Extract the [x, y] coordinate from the center of the cell holding the provided text.  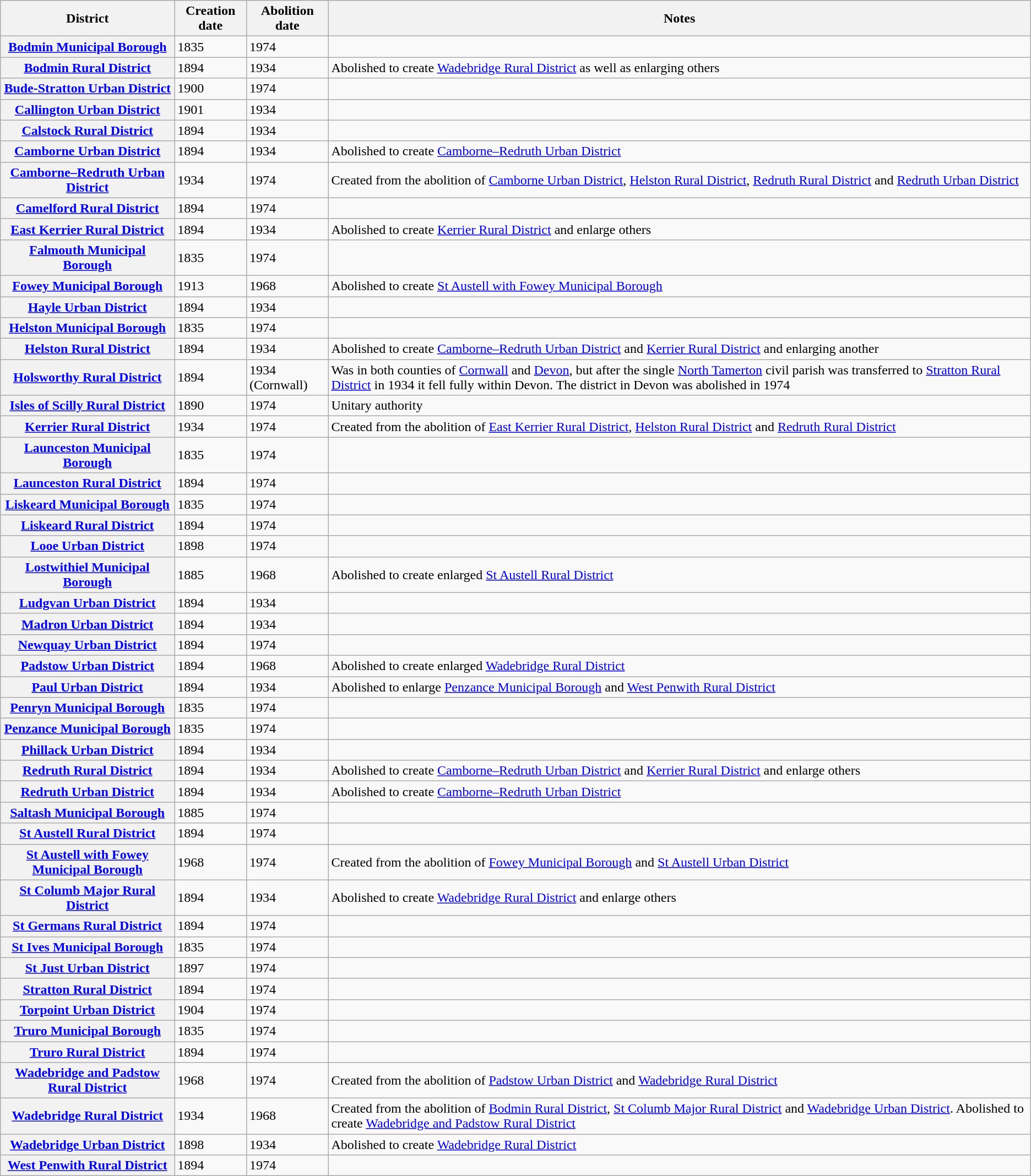
Penryn Municipal Borough [88, 708]
Abolished to create St Austell with Fowey Municipal Borough [680, 286]
Falmouth Municipal Borough [88, 258]
Wadebridge and Padstow Rural District [88, 1080]
Notes [680, 19]
St Austell Rural District [88, 834]
Bude-Stratton Urban District [88, 89]
Kerrier Rural District [88, 427]
1913 [210, 286]
Padstow Urban District [88, 666]
Torpoint Urban District [88, 1010]
Liskeard Rural District [88, 525]
Abolition date [287, 19]
Helston Municipal Borough [88, 328]
Camborne Urban District [88, 151]
Creation date [210, 19]
Redruth Urban District [88, 792]
1897 [210, 968]
Truro Municipal Borough [88, 1031]
Isles of Scilly Rural District [88, 406]
Lostwithiel Municipal Borough [88, 575]
Liskeard Municipal Borough [88, 504]
Abolished to enlarge Penzance Municipal Borough and West Penwith Rural District [680, 687]
Abolished to create Wadebridge Rural District as well as enlarging others [680, 68]
Abolished to create enlarged St Austell Rural District [680, 575]
Stratton Rural District [88, 989]
Helston Rural District [88, 349]
Created from the abolition of Fowey Municipal Borough and St Austell Urban District [680, 862]
Abolished to create Camborne–Redruth Urban District and Kerrier Rural District and enlarge others [680, 771]
Abolished to create Wadebridge Rural District and enlarge others [680, 897]
1901 [210, 110]
Phillack Urban District [88, 750]
Created from the abolition of Camborne Urban District, Helston Rural District, Redruth Rural District and Redruth Urban District [680, 179]
Camborne–Redruth Urban District [88, 179]
St Austell with Fowey Municipal Borough [88, 862]
District [88, 19]
Bodmin Rural District [88, 68]
1904 [210, 1010]
St Germans Rural District [88, 926]
Abolished to create enlarged Wadebridge Rural District [680, 666]
Penzance Municipal Borough [88, 729]
Abolished to create Wadebridge Rural District [680, 1145]
Wadebridge Urban District [88, 1145]
Holsworthy Rural District [88, 378]
Created from the abolition of East Kerrier Rural District, Helston Rural District and Redruth Rural District [680, 427]
1934 (Cornwall) [287, 378]
Truro Rural District [88, 1052]
Wadebridge Rural District [88, 1117]
1890 [210, 406]
Redruth Rural District [88, 771]
Calstock Rural District [88, 130]
Abolished to create Kerrier Rural District and enlarge others [680, 229]
Paul Urban District [88, 687]
Created from the abolition of Padstow Urban District and Wadebridge Rural District [680, 1080]
St Just Urban District [88, 968]
St Ives Municipal Borough [88, 947]
West Penwith Rural District [88, 1166]
Saltash Municipal Borough [88, 813]
St Columb Major Rural District [88, 897]
Hayle Urban District [88, 307]
Camelford Rural District [88, 208]
Launceston Municipal Borough [88, 455]
Abolished to create Camborne–Redruth Urban District and Kerrier Rural District and enlarging another [680, 349]
Bodmin Municipal Borough [88, 47]
Fowey Municipal Borough [88, 286]
Ludgvan Urban District [88, 603]
Unitary authority [680, 406]
Madron Urban District [88, 624]
Launceston Rural District [88, 483]
1900 [210, 89]
Looe Urban District [88, 546]
East Kerrier Rural District [88, 229]
Newquay Urban District [88, 645]
Callington Urban District [88, 110]
